Detect which cell encompasses the target text, then output its (X, Y) center coordinate. 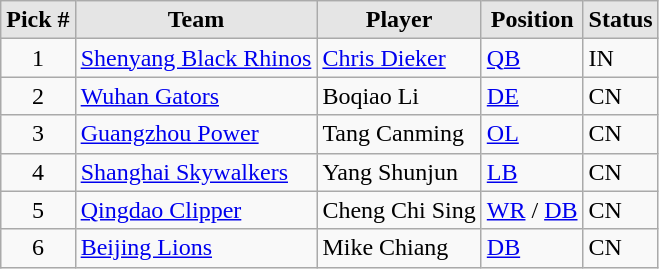
4 (38, 172)
Cheng Chi Sing (399, 210)
Yang Shunjun (399, 172)
Boqiao Li (399, 96)
Beijing Lions (196, 248)
Mike Chiang (399, 248)
IN (620, 58)
DE (532, 96)
Position (532, 20)
OL (532, 134)
Team (196, 20)
Shenyang Black Rhinos (196, 58)
2 (38, 96)
1 (38, 58)
Status (620, 20)
Wuhan Gators (196, 96)
Guangzhou Power (196, 134)
3 (38, 134)
Shanghai Skywalkers (196, 172)
Player (399, 20)
LB (532, 172)
Tang Canming (399, 134)
Chris Dieker (399, 58)
Pick # (38, 20)
QB (532, 58)
5 (38, 210)
DB (532, 248)
Qingdao Clipper (196, 210)
6 (38, 248)
WR / DB (532, 210)
